Detect which cell encompasses the target text, then output its [x, y] center coordinate. 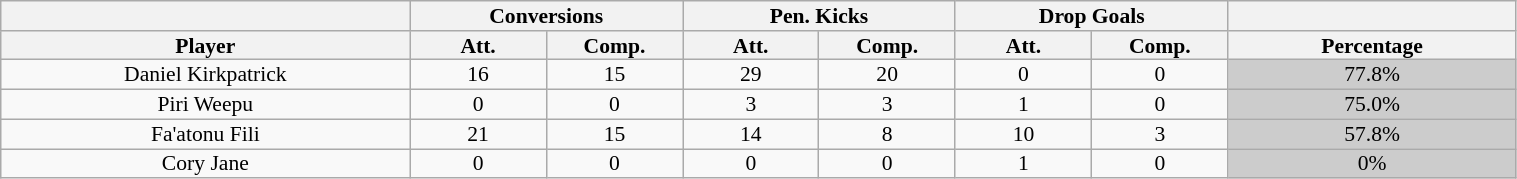
Piri Weepu [206, 105]
21 [478, 134]
Conversions [546, 16]
Cory Jane [206, 164]
57.8% [1372, 134]
29 [751, 75]
8 [887, 134]
75.0% [1372, 105]
Percentage [1372, 46]
14 [751, 134]
16 [478, 75]
Pen. Kicks [820, 16]
20 [887, 75]
10 [1023, 134]
Daniel Kirkpatrick [206, 75]
Player [206, 46]
0% [1372, 164]
77.8% [1372, 75]
Fa'atonu Fili [206, 134]
Drop Goals [1092, 16]
